Return the (X, Y) coordinate for the center point of the cell that contains the specified text.  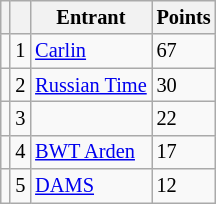
DAMS (90, 186)
4 (20, 152)
67 (184, 51)
22 (184, 118)
1 (20, 51)
Points (184, 17)
Russian Time (90, 85)
5 (20, 186)
12 (184, 186)
Carlin (90, 51)
17 (184, 152)
30 (184, 85)
2 (20, 85)
BWT Arden (90, 152)
Entrant (90, 17)
3 (20, 118)
